Find where the given text appears and provide that cell's center as [X, Y] coordinate. 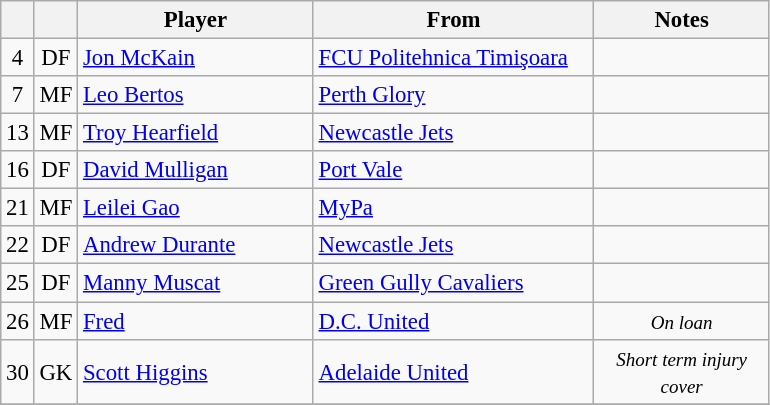
Leilei Gao [196, 208]
From [454, 20]
30 [18, 372]
Scott Higgins [196, 372]
FCU Politehnica Timişoara [454, 58]
Green Gully Cavaliers [454, 283]
Port Vale [454, 170]
26 [18, 321]
25 [18, 283]
Adelaide United [454, 372]
22 [18, 245]
Notes [682, 20]
Perth Glory [454, 95]
7 [18, 95]
MyPa [454, 208]
Player [196, 20]
On loan [682, 321]
4 [18, 58]
GK [56, 372]
13 [18, 133]
21 [18, 208]
Fred [196, 321]
16 [18, 170]
Andrew Durante [196, 245]
Troy Hearfield [196, 133]
David Mulligan [196, 170]
D.C. United [454, 321]
Jon McKain [196, 58]
Manny Muscat [196, 283]
Short term injury cover [682, 372]
Leo Bertos [196, 95]
